Extract the (X, Y) coordinate from the center of the cell holding the provided text.  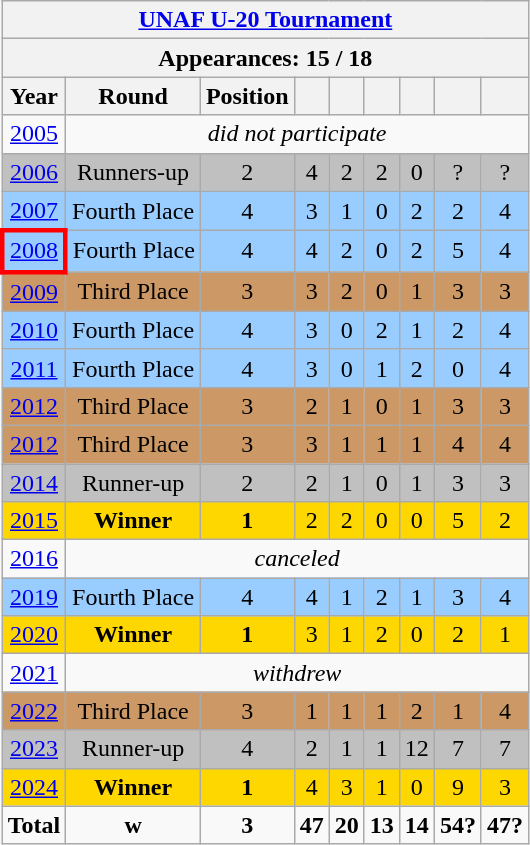
2005 (34, 134)
9 (458, 787)
2006 (34, 172)
2021 (34, 673)
14 (416, 825)
2010 (34, 330)
2007 (34, 211)
2015 (34, 521)
Appearances: 15 / 18 (265, 58)
54? (458, 825)
w (134, 825)
2014 (34, 483)
2009 (34, 292)
canceled (298, 559)
2019 (34, 597)
2023 (34, 749)
12 (416, 749)
2011 (34, 368)
2008 (34, 252)
47 (312, 825)
Round (134, 96)
2024 (34, 787)
Total (34, 825)
Position (247, 96)
Year (34, 96)
20 (346, 825)
Runners-up (134, 172)
2020 (34, 635)
did not participate (298, 134)
2016 (34, 559)
2022 (34, 711)
UNAF U-20 Tournament (265, 20)
47? (504, 825)
13 (382, 825)
withdrew (298, 673)
